Return (X, Y) of the center of cell containing provided text 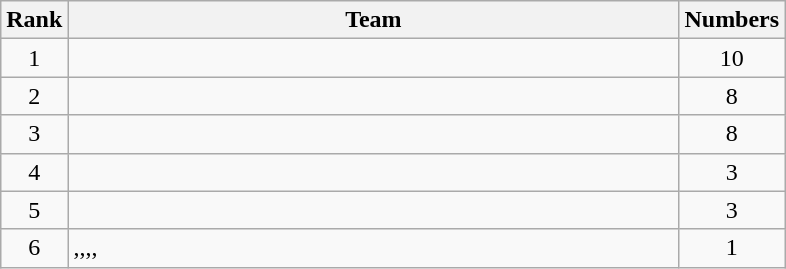
6 (34, 248)
5 (34, 210)
,,,, (374, 248)
4 (34, 172)
Team (374, 20)
2 (34, 96)
Numbers (732, 20)
10 (732, 58)
Rank (34, 20)
